Determine the [X, Y] coordinate at the center of the cell enclosing the given text.  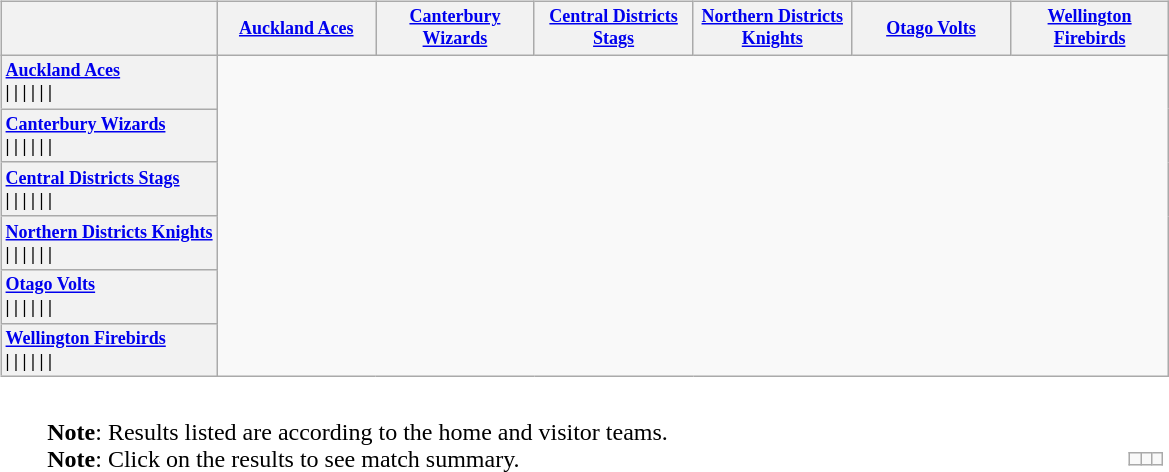
Wellington Firebirds | | | | | | [109, 350]
Auckland Aces [296, 28]
Canterbury Wizards | | | | | | [109, 136]
Auckland Aces | | | | | | [109, 82]
Central Districts Stags | | | | | | [109, 189]
Northern Districts Knights [772, 28]
Otago Volts [932, 28]
Central Districts Stags [614, 28]
Canterbury Wizards [456, 28]
Otago Volts | | | | | | [109, 297]
Wellington Firebirds [1090, 28]
Northern Districts Knights | | | | | | [109, 243]
